Identify which cell holds the provided text, then report its [X, Y] central coordinate. 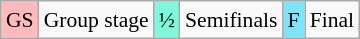
½ [167, 20]
Group stage [96, 20]
F [293, 20]
Semifinals [231, 20]
Final [332, 20]
GS [20, 20]
